Return (X, Y) of the center of cell containing provided text 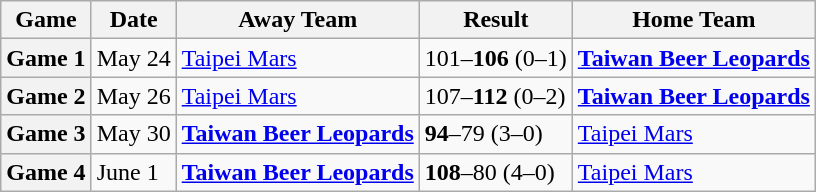
Game 2 (46, 96)
May 30 (134, 134)
Away Team (298, 20)
101–106 (0–1) (496, 58)
Home Team (694, 20)
Result (496, 20)
June 1 (134, 172)
Game 4 (46, 172)
May 24 (134, 58)
Game 3 (46, 134)
Game 1 (46, 58)
Game (46, 20)
May 26 (134, 96)
94–79 (3–0) (496, 134)
Date (134, 20)
108–80 (4–0) (496, 172)
107–112 (0–2) (496, 96)
